Detect which cell encompasses the target text, then output its (X, Y) center coordinate. 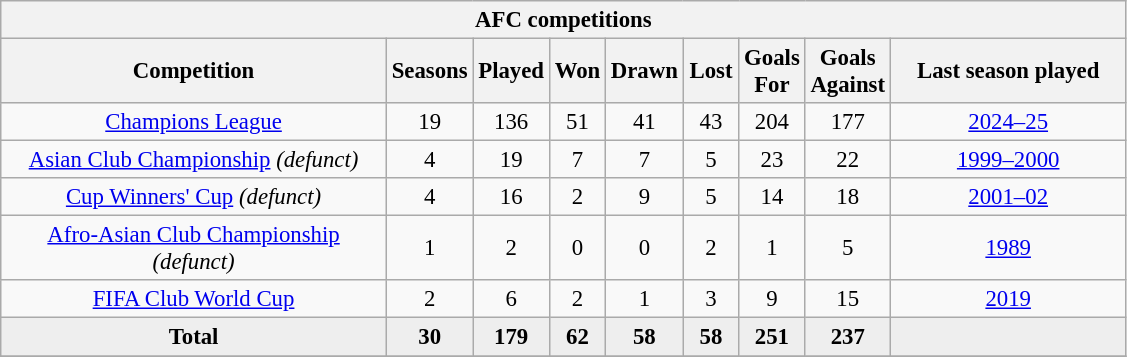
2001–02 (1008, 197)
237 (848, 337)
30 (430, 337)
Champions League (194, 122)
Lost (711, 72)
Goals Against (848, 72)
Last season played (1008, 72)
Asian Club Championship (defunct) (194, 160)
177 (848, 122)
41 (645, 122)
3 (711, 299)
23 (772, 160)
1989 (1008, 248)
15 (848, 299)
Competition (194, 72)
FIFA Club World Cup (194, 299)
43 (711, 122)
18 (848, 197)
204 (772, 122)
Drawn (645, 72)
2024–25 (1008, 122)
Seasons (430, 72)
1999–2000 (1008, 160)
Afro-Asian Club Championship (defunct) (194, 248)
Total (194, 337)
Cup Winners' Cup (defunct) (194, 197)
16 (511, 197)
51 (577, 122)
251 (772, 337)
136 (511, 122)
179 (511, 337)
62 (577, 337)
AFC competitions (564, 20)
6 (511, 299)
2019 (1008, 299)
14 (772, 197)
Played (511, 72)
Won (577, 72)
Goals For (772, 72)
22 (848, 160)
